Locate the cell with the specified text and output its [X, Y] center coordinate. 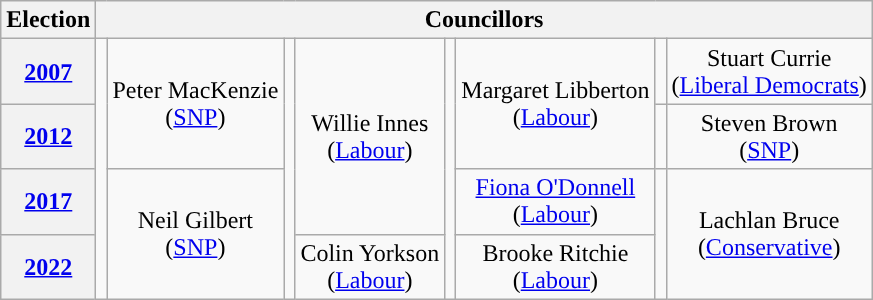
Fiona O'Donnell(Labour) [556, 202]
Councillors [484, 20]
Steven Brown(SNP) [769, 136]
Stuart Currie(Liberal Democrats) [769, 72]
Lachlan Bruce(Conservative) [769, 234]
Margaret Libberton(Labour) [556, 104]
Brooke Ritchie(Labour) [556, 266]
2012 [48, 136]
2017 [48, 202]
Election [48, 20]
Neil Gilbert(SNP) [196, 234]
Peter MacKenzie(SNP) [196, 104]
Colin Yorkson(Labour) [370, 266]
2007 [48, 72]
Willie Innes(Labour) [370, 136]
2022 [48, 266]
